Provide the (X, Y) coordinate of the cell's center where the given text is located.  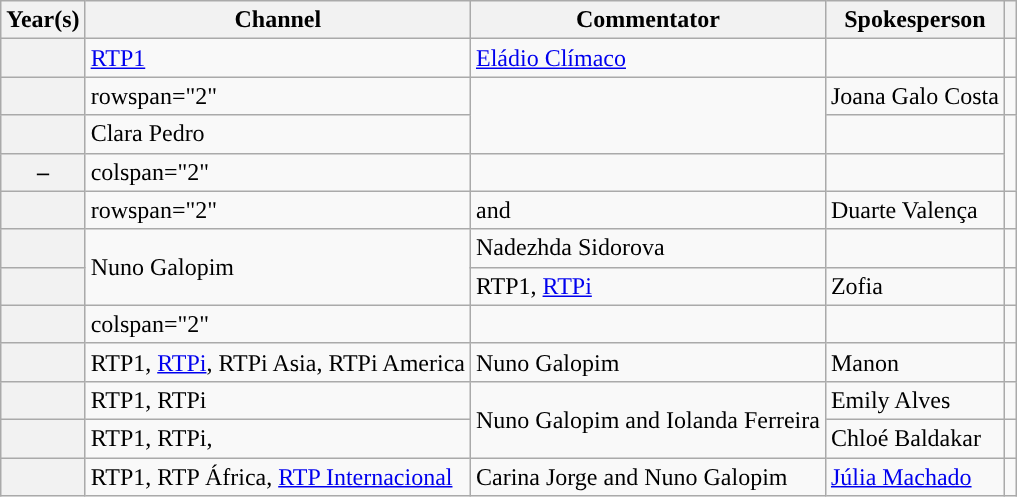
Emily Alves (914, 400)
Commentator (648, 20)
Clara Pedro (278, 134)
Eládio Clímaco (648, 58)
Joana Galo Costa (914, 96)
– (43, 172)
and (648, 210)
Year(s) (43, 20)
RTP1, RTPi, (278, 438)
Manon (914, 362)
Carina Jorge and Nuno Galopim (648, 477)
Nadezhda Sidorova (648, 248)
Júlia Machado (914, 477)
RTP1 (278, 58)
Spokesperson (914, 20)
Chloé Baldakar (914, 438)
Channel (278, 20)
RTP1, RTPi, RTPi Asia, RTPi America (278, 362)
Duarte Valença (914, 210)
RTP1, RTP África, RTP Internacional (278, 477)
Nuno Galopim and Iolanda Ferreira (648, 419)
Zofia (914, 286)
